Extract the (X, Y) coordinate from the center of the cell holding the provided text.  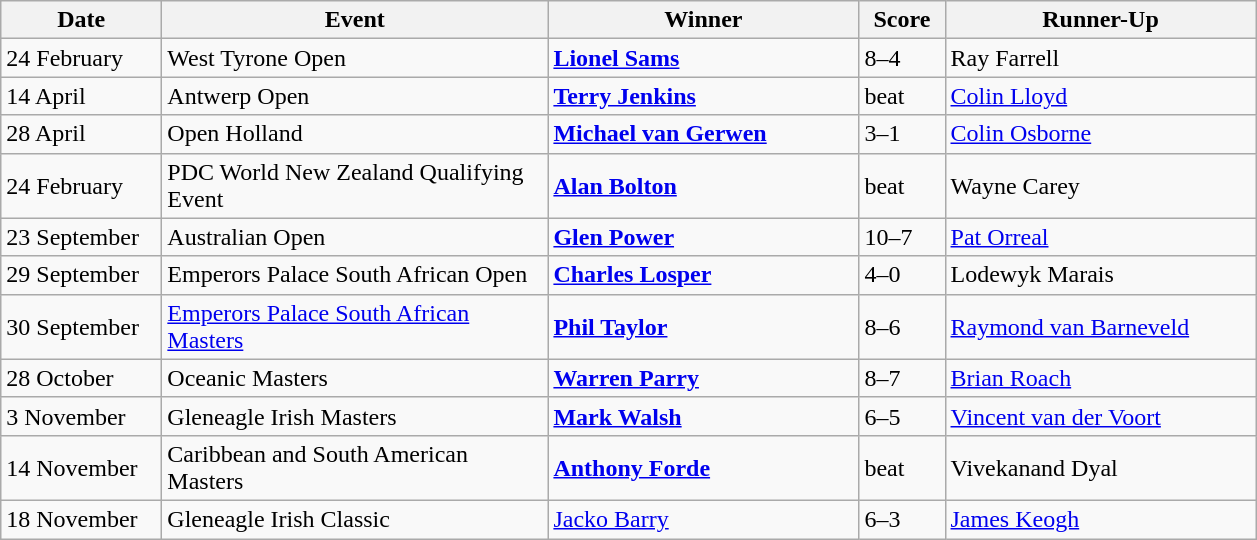
8–4 (902, 58)
Oceanic Masters (355, 378)
Event (355, 20)
Lionel Sams (704, 58)
Mark Walsh (704, 416)
Emperors Palace South African Masters (355, 326)
Phil Taylor (704, 326)
Glen Power (704, 237)
Anthony Forde (704, 468)
Warren Parry (704, 378)
14 April (82, 96)
Emperors Palace South African Open (355, 275)
8–7 (902, 378)
PDC World New Zealand Qualifying Event (355, 186)
Vivekanand Dyal (1100, 468)
West Tyrone Open (355, 58)
Raymond van Barneveld (1100, 326)
Open Holland (355, 134)
Ray Farrell (1100, 58)
Antwerp Open (355, 96)
Pat Orreal (1100, 237)
Caribbean and South American Masters (355, 468)
Date (82, 20)
James Keogh (1100, 519)
3 November (82, 416)
28 April (82, 134)
8–6 (902, 326)
Charles Losper (704, 275)
Lodewyk Marais (1100, 275)
Terry Jenkins (704, 96)
Winner (704, 20)
30 September (82, 326)
18 November (82, 519)
3–1 (902, 134)
Score (902, 20)
23 September (82, 237)
28 October (82, 378)
Vincent van der Voort (1100, 416)
Jacko Barry (704, 519)
10–7 (902, 237)
14 November (82, 468)
Runner-Up (1100, 20)
Brian Roach (1100, 378)
Wayne Carey (1100, 186)
Gleneagle Irish Masters (355, 416)
Colin Osborne (1100, 134)
Colin Lloyd (1100, 96)
Gleneagle Irish Classic (355, 519)
6–5 (902, 416)
Alan Bolton (704, 186)
29 September (82, 275)
4–0 (902, 275)
6–3 (902, 519)
Australian Open (355, 237)
Michael van Gerwen (704, 134)
